Find where the given text appears and provide that cell's center as [x, y] coordinate. 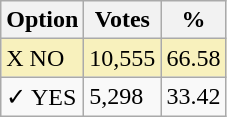
10,555 [122, 58]
% [194, 20]
✓ YES [42, 97]
66.58 [194, 58]
Votes [122, 20]
X NO [42, 58]
Option [42, 20]
5,298 [122, 97]
33.42 [194, 97]
